Provide the [x, y] coordinate of the cell's center where the given text is located.  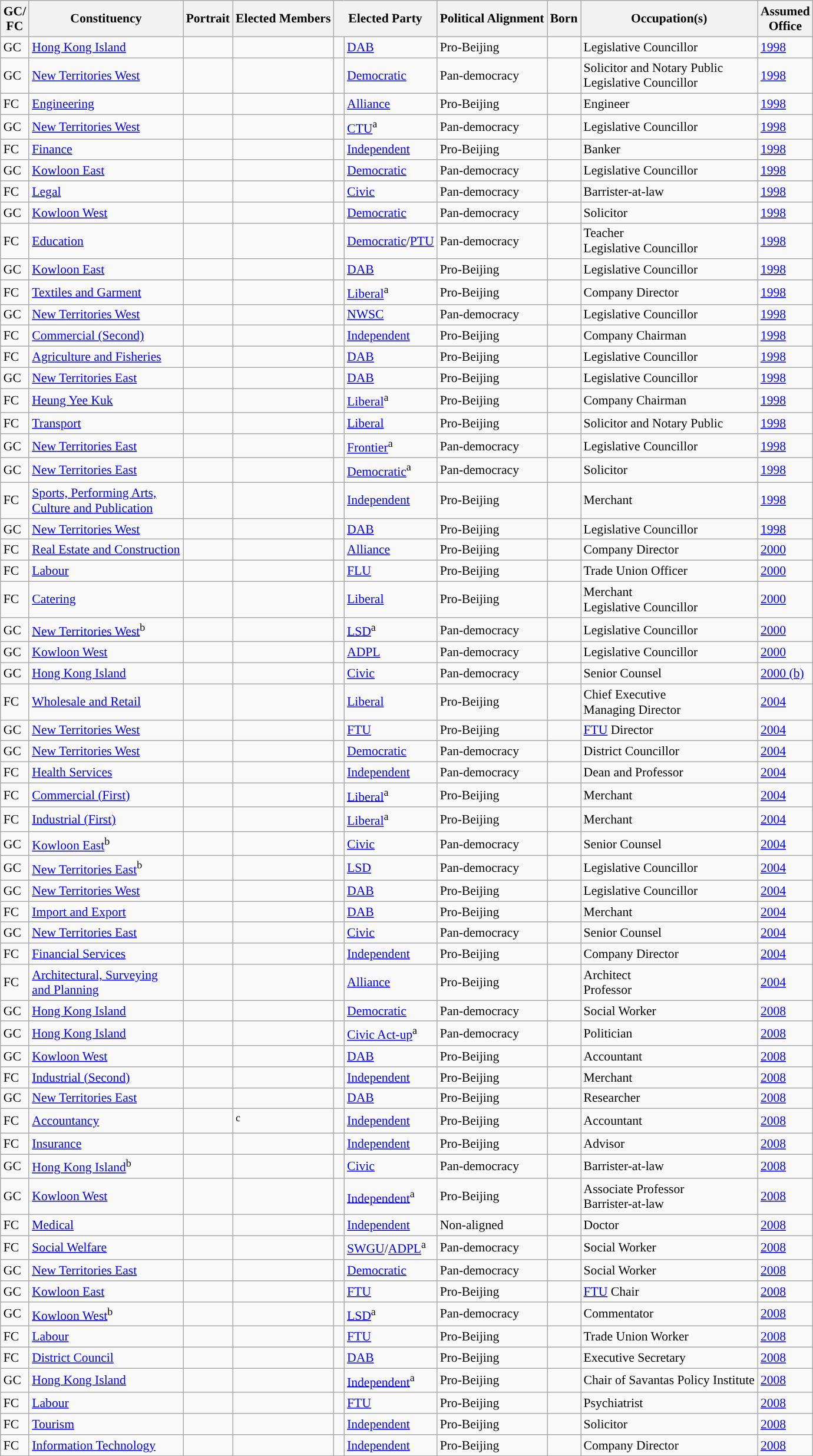
Sports, Performing Arts,Culture and Publication [106, 501]
Executive Secretary [669, 1358]
NWSC [391, 315]
2000 (b) [785, 674]
Researcher [669, 1098]
Trade Union Officer [669, 571]
MerchantLegislative Councillor [669, 600]
Democratica [391, 470]
Financial Services [106, 954]
Commercial (First) [106, 795]
Chief ExecutiveManaging Director [669, 701]
Banker [669, 150]
Elected Party [385, 19]
Industrial (First) [106, 819]
Trade Union Worker [669, 1337]
Wholesale and Retail [106, 701]
Real Estate and Construction [106, 550]
Engineer [669, 104]
Dean and Professor [669, 773]
Tourism [106, 1424]
FLU [391, 571]
Advisor [669, 1144]
TeacherLegislative Councillor [669, 241]
SWGU/ADPLa [391, 1247]
Elected Members [283, 19]
Import and Export [106, 912]
Heung Yee Kuk [106, 401]
Associate ProfessorBarrister-at-law [669, 1197]
Catering [106, 600]
Industrial (Second) [106, 1078]
Born [564, 19]
Chair of Savantas Policy Institute [669, 1381]
GC/FC [15, 19]
Portrait [208, 19]
AssumedOffice [785, 19]
Finance [106, 150]
Civic Act-upa [391, 1034]
Constituency [106, 19]
Legal [106, 192]
Health Services [106, 773]
Engineering [106, 104]
Commentator [669, 1315]
Occupation(s) [669, 19]
Kowloon Westb [106, 1315]
Social Welfare [106, 1247]
Non-aligned [493, 1225]
Politician [669, 1034]
Medical [106, 1225]
c [283, 1121]
CTUa [391, 127]
LSD [391, 868]
FTU Chair [669, 1292]
Agriculture and Fisheries [106, 357]
ADPL [391, 653]
District Council [106, 1358]
Solicitor and Notary Public [669, 423]
Hong Kong Islandb [106, 1166]
Education [106, 241]
Information Technology [106, 1445]
Democratic/PTU [391, 241]
ArchitectProfessor [669, 982]
Kowloon Eastb [106, 844]
Architectural, Surveyingand Planning [106, 982]
New Territories Westb [106, 630]
Accountancy [106, 1121]
Doctor [669, 1225]
District Councillor [669, 752]
FTU Director [669, 730]
New Territories Eastb [106, 868]
Psychiatrist [669, 1404]
Commercial (Second) [106, 336]
Frontiera [391, 446]
Solicitor and Notary PublicLegislative Councillor [669, 75]
Political Alignment [493, 19]
Transport [106, 423]
Insurance [106, 1144]
Textiles and Garment [106, 292]
